Locate the cell with the specified text and output its [X, Y] center coordinate. 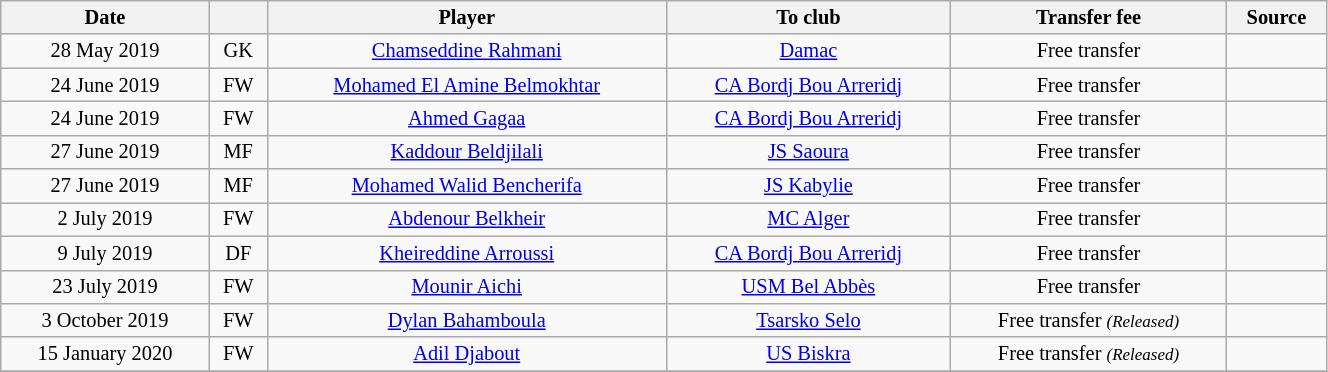
JS Saoura [808, 152]
JS Kabylie [808, 186]
Mounir Aichi [466, 287]
Player [466, 17]
USM Bel Abbès [808, 287]
Chamseddine Rahmani [466, 51]
9 July 2019 [105, 253]
Date [105, 17]
Tsarsko Selo [808, 320]
Mohamed El Amine Belmokhtar [466, 85]
Damac [808, 51]
23 July 2019 [105, 287]
Transfer fee [1089, 17]
15 January 2020 [105, 354]
GK [238, 51]
3 October 2019 [105, 320]
Mohamed Walid Bencherifa [466, 186]
MC Alger [808, 219]
Kaddour Beldjilali [466, 152]
Adil Djabout [466, 354]
2 July 2019 [105, 219]
Abdenour Belkheir [466, 219]
Ahmed Gagaa [466, 118]
Dylan Bahamboula [466, 320]
US Biskra [808, 354]
Source [1276, 17]
Kheireddine Arroussi [466, 253]
28 May 2019 [105, 51]
DF [238, 253]
To club [808, 17]
